For the text-containing cell, return its midpoint in [X, Y] coordinate format. 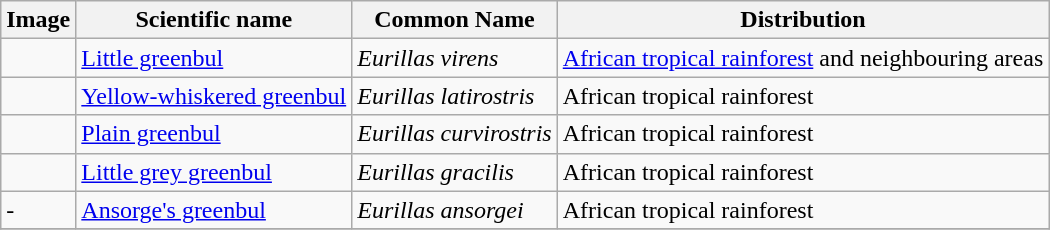
Little greenbul [214, 58]
Scientific name [214, 20]
Eurillas virens [455, 58]
Ansorge's greenbul [214, 210]
African tropical rainforest and neighbouring areas [803, 58]
Common Name [455, 20]
Eurillas gracilis [455, 172]
Eurillas ansorgei [455, 210]
Plain greenbul [214, 134]
Distribution [803, 20]
Yellow-whiskered greenbul [214, 96]
Eurillas latirostris [455, 96]
Eurillas curvirostris [455, 134]
Image [38, 20]
Little grey greenbul [214, 172]
- [38, 210]
